Capture the cell that displays the provided text and extract its (X, Y) central coordinate. 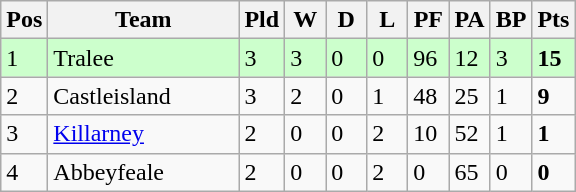
Team (144, 20)
Killarney (144, 134)
Pld (262, 20)
Abbeyfeale (144, 172)
L (388, 20)
12 (470, 58)
10 (428, 134)
48 (428, 96)
9 (554, 96)
BP (511, 20)
Castleisland (144, 96)
52 (470, 134)
25 (470, 96)
PF (428, 20)
Pos (24, 20)
96 (428, 58)
D (346, 20)
PA (470, 20)
4 (24, 172)
15 (554, 58)
Pts (554, 20)
Tralee (144, 58)
65 (470, 172)
W (306, 20)
